Scan for the cell matching the given text and deliver its (X, Y) coordinate at center. 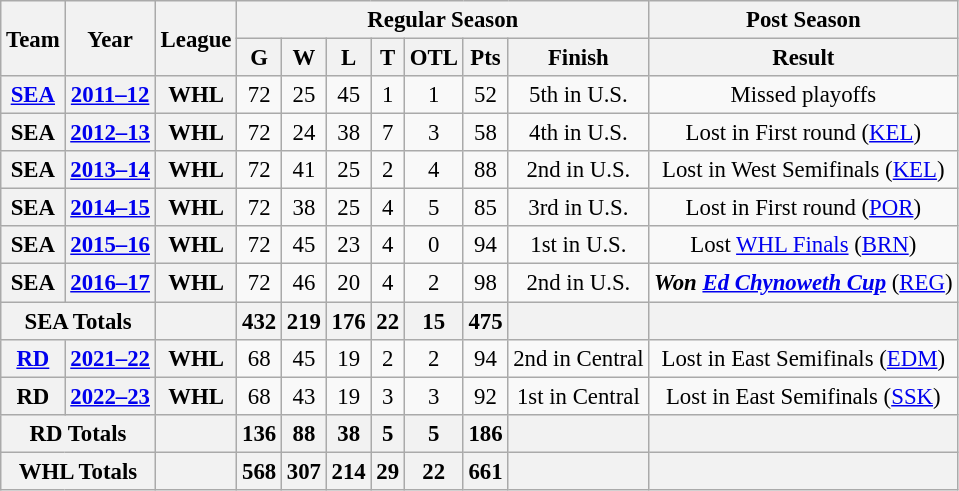
219 (304, 321)
475 (486, 321)
Pts (486, 58)
43 (304, 396)
98 (486, 283)
15 (434, 321)
Finish (578, 58)
Lost in First round (KEL) (804, 133)
20 (348, 283)
Missed playoffs (804, 95)
Team (33, 38)
G (260, 58)
2011–12 (110, 95)
OTL (434, 58)
Regular Season (443, 20)
2021–22 (110, 358)
58 (486, 133)
2nd in Central (578, 358)
661 (486, 471)
Post Season (804, 20)
Lost WHL Finals (BRN) (804, 245)
24 (304, 133)
T (388, 58)
23 (348, 245)
Lost in First round (POR) (804, 208)
Lost in East Semifinals (EDM) (804, 358)
214 (348, 471)
41 (304, 170)
307 (304, 471)
W (304, 58)
186 (486, 433)
4th in U.S. (578, 133)
0 (434, 245)
2022–23 (110, 396)
2015–16 (110, 245)
568 (260, 471)
92 (486, 396)
432 (260, 321)
League (196, 38)
SEA Totals (78, 321)
2014–15 (110, 208)
7 (388, 133)
5th in U.S. (578, 95)
136 (260, 433)
1st in U.S. (578, 245)
176 (348, 321)
85 (486, 208)
2012–13 (110, 133)
Won Ed Chynoweth Cup (REG) (804, 283)
Lost in West Semifinals (KEL) (804, 170)
Lost in East Semifinals (SSK) (804, 396)
2013–14 (110, 170)
WHL Totals (78, 471)
L (348, 58)
29 (388, 471)
46 (304, 283)
3rd in U.S. (578, 208)
Result (804, 58)
2016–17 (110, 283)
52 (486, 95)
Year (110, 38)
1st in Central (578, 396)
RD Totals (78, 433)
